Pinpoint the cell where the given text exists, returning its [X, Y] midpoint coordinate. 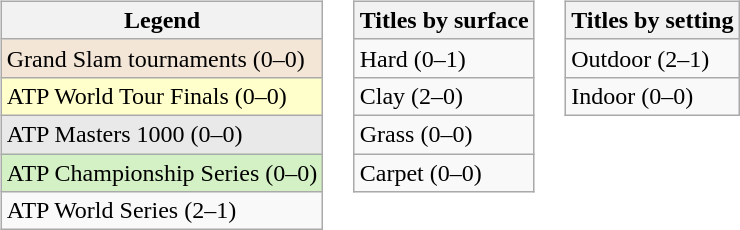
ATP Masters 1000 (0–0) [162, 134]
ATP World Tour Finals (0–0) [162, 96]
Indoor (0–0) [652, 96]
Hard (0–1) [444, 58]
Legend [162, 20]
ATP World Series (2–1) [162, 211]
Outdoor (2–1) [652, 58]
Titles by setting [652, 20]
Grand Slam tournaments (0–0) [162, 58]
Titles by surface [444, 20]
Carpet (0–0) [444, 173]
Grass (0–0) [444, 134]
Clay (2–0) [444, 96]
ATP Championship Series (0–0) [162, 173]
